Extract the (X, Y) coordinate from the center of the cell holding the provided text.  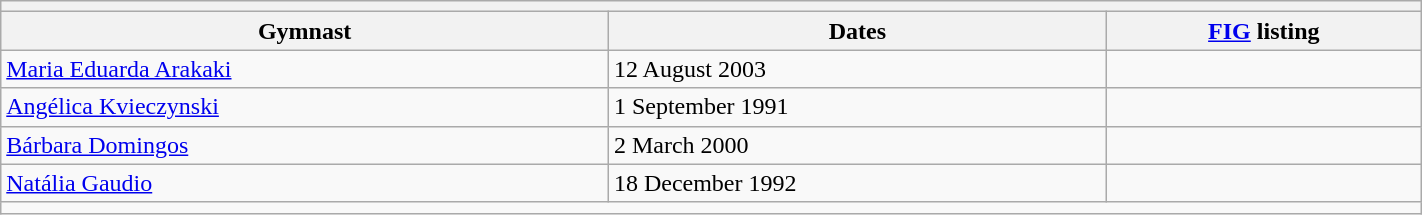
Dates (857, 31)
18 December 1992 (857, 183)
Natália Gaudio (305, 183)
Gymnast (305, 31)
1 September 1991 (857, 107)
12 August 2003 (857, 69)
FIG listing (1264, 31)
Maria Eduarda Arakaki (305, 69)
Angélica Kvieczynski (305, 107)
Bárbara Domingos (305, 145)
2 March 2000 (857, 145)
